Capture the cell that displays the provided text and extract its [X, Y] central coordinate. 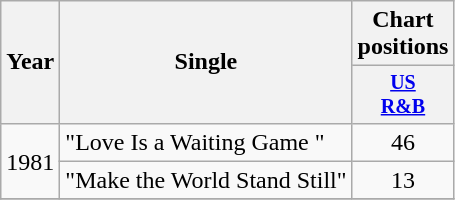
Chart positions [403, 34]
Year [30, 62]
46 [403, 142]
13 [403, 180]
USR&B [403, 94]
"Love Is a Waiting Game " [206, 142]
"Make the World Stand Still" [206, 180]
Single [206, 62]
1981 [30, 161]
